From the cell containing the given text, extract its center point as [X, Y] coordinate. 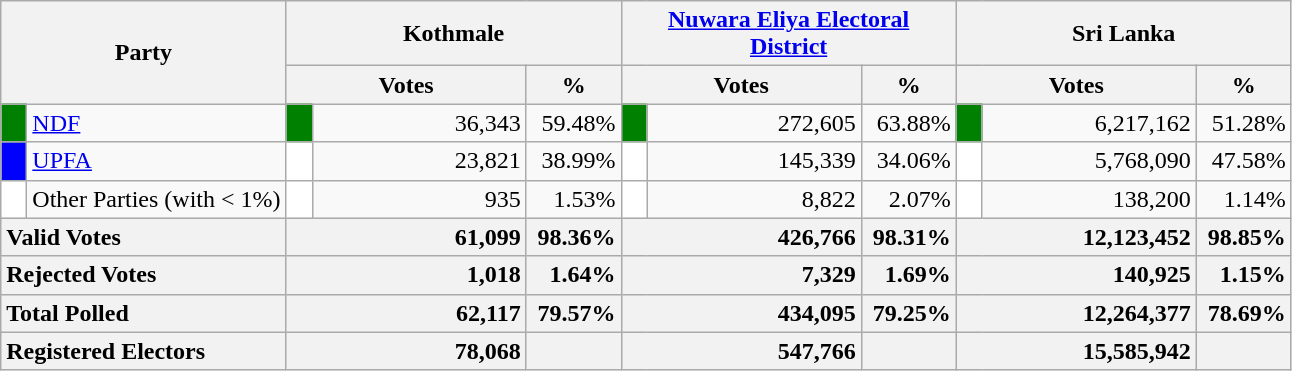
145,339 [754, 161]
63.88% [908, 123]
1.53% [574, 199]
Party [144, 52]
272,605 [754, 123]
5,768,090 [1089, 161]
6,217,162 [1089, 123]
36,343 [419, 123]
1.15% [1244, 275]
79.57% [574, 313]
935 [419, 199]
8,822 [754, 199]
98.85% [1244, 237]
Kothmale [454, 34]
Registered Electors [144, 351]
1.14% [1244, 199]
12,264,377 [1076, 313]
12,123,452 [1076, 237]
2.07% [908, 199]
UPFA [156, 161]
98.36% [574, 237]
59.48% [574, 123]
138,200 [1089, 199]
61,099 [406, 237]
34.06% [908, 161]
23,821 [419, 161]
Valid Votes [144, 237]
15,585,942 [1076, 351]
140,925 [1076, 275]
Nuwara Eliya Electoral District [788, 34]
434,095 [741, 313]
47.58% [1244, 161]
Sri Lanka [1124, 34]
51.28% [1244, 123]
79.25% [908, 313]
38.99% [574, 161]
Rejected Votes [144, 275]
NDF [156, 123]
547,766 [741, 351]
Other Parties (with < 1%) [156, 199]
1,018 [406, 275]
426,766 [741, 237]
62,117 [406, 313]
78,068 [406, 351]
78.69% [1244, 313]
7,329 [741, 275]
Total Polled [144, 313]
98.31% [908, 237]
1.69% [908, 275]
1.64% [574, 275]
